Detect which cell encompasses the target text, then output its [X, Y] center coordinate. 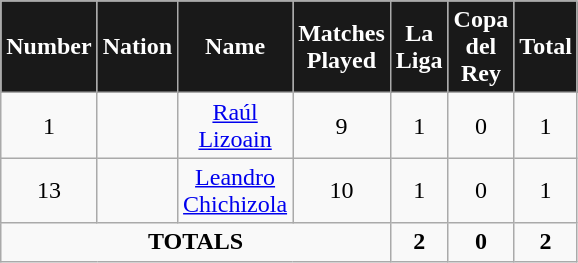
Name [236, 47]
9 [342, 126]
TOTALS [196, 242]
Leandro Chichizola [236, 190]
Nation [137, 47]
Raúl Lizoain [236, 126]
Number [49, 47]
10 [342, 190]
MatchesPlayed [342, 47]
13 [49, 190]
Copa del Rey [481, 47]
Total [546, 47]
La Liga [419, 47]
